Output the [x, y] coordinate of the center of the cell containing the given text.  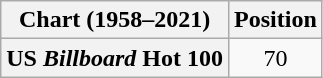
Position [276, 20]
Chart (1958–2021) [115, 20]
US Billboard Hot 100 [115, 58]
70 [276, 58]
